Identify which cell holds the provided text, then report its [x, y] central coordinate. 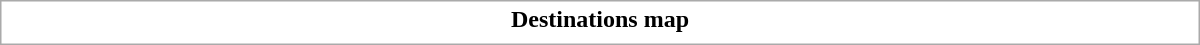
Destinations map [600, 19]
